Return [X, Y] of the center of cell containing provided text 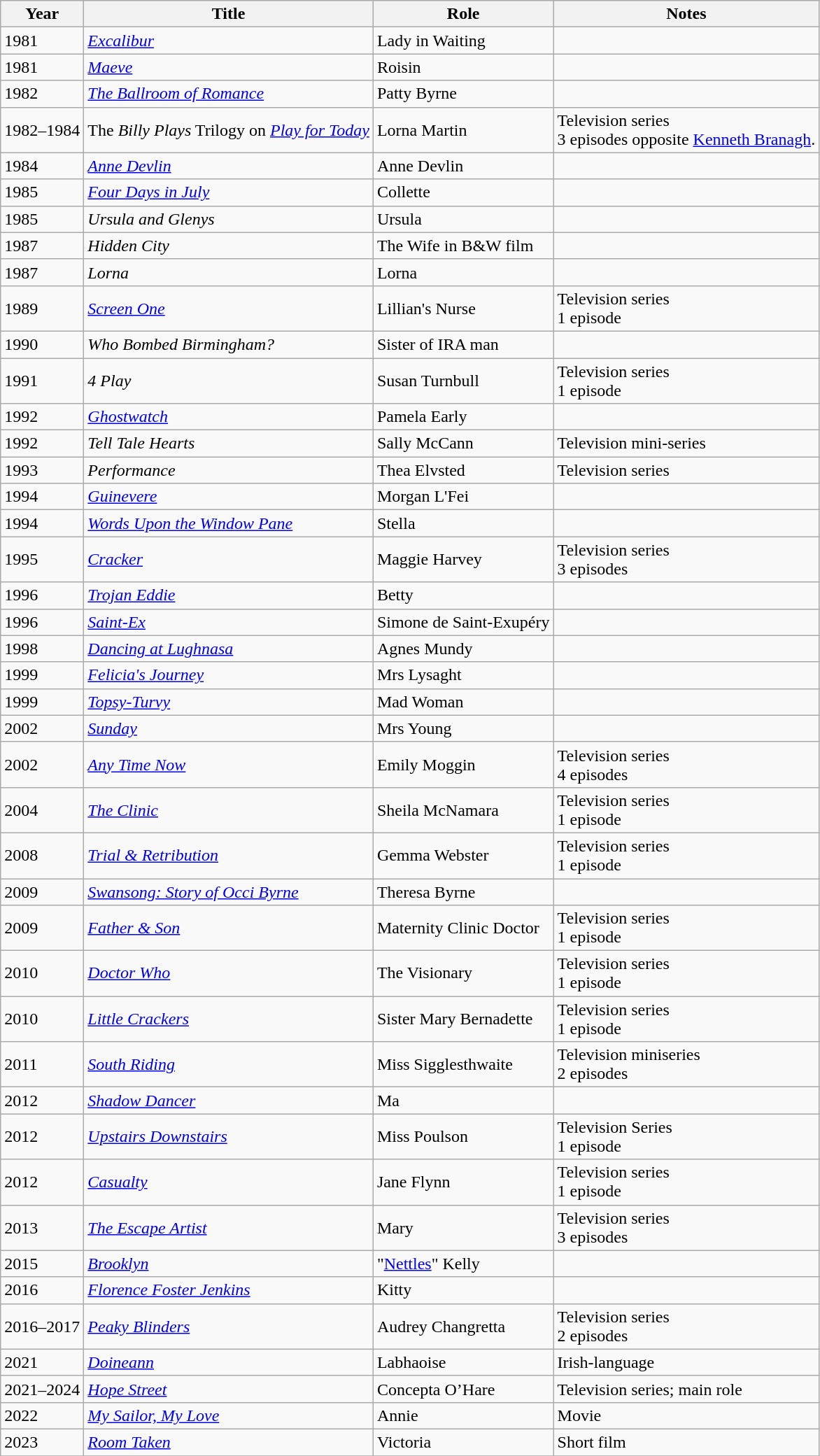
Little Crackers [229, 1019]
1998 [42, 649]
2016 [42, 1290]
Ursula and Glenys [229, 219]
Betty [463, 595]
1991 [42, 381]
Theresa Byrne [463, 892]
1993 [42, 470]
Television mini-series [686, 444]
Maggie Harvey [463, 560]
Pamela Early [463, 417]
Mary [463, 1227]
My Sailor, My Love [229, 1415]
1982 [42, 94]
The Ballroom of Romance [229, 94]
Audrey Changretta [463, 1327]
Sunday [229, 728]
Casualty [229, 1182]
Upstairs Downstairs [229, 1136]
2021–2024 [42, 1389]
1982–1984 [42, 130]
Mrs Lysaght [463, 675]
Agnes Mundy [463, 649]
Trojan Eddie [229, 595]
Mrs Young [463, 728]
Ghostwatch [229, 417]
Sister of IRA man [463, 344]
Topsy-Turvy [229, 702]
Annie [463, 1415]
Labhaoise [463, 1362]
Lorna Martin [463, 130]
Irish-language [686, 1362]
Miss Sigglesthwaite [463, 1065]
Brooklyn [229, 1264]
Excalibur [229, 41]
Lady in Waiting [463, 41]
Saint-Ex [229, 622]
Television series3 episodes opposite Kenneth Branagh. [686, 130]
Television series; main role [686, 1389]
Shadow Dancer [229, 1101]
Emily Moggin [463, 764]
Collette [463, 192]
Lillian's Nurse [463, 308]
Role [463, 14]
Morgan L'Fei [463, 497]
2011 [42, 1065]
Patty Byrne [463, 94]
Sister Mary Bernadette [463, 1019]
Maeve [229, 67]
1989 [42, 308]
Television series4 episodes [686, 764]
Stella [463, 523]
Guinevere [229, 497]
2021 [42, 1362]
1995 [42, 560]
Ursula [463, 219]
Thea Elvsted [463, 470]
2015 [42, 1264]
The Billy Plays Trilogy on Play for Today [229, 130]
Screen One [229, 308]
Kitty [463, 1290]
Maternity Clinic Doctor [463, 928]
Felicia's Journey [229, 675]
Sheila McNamara [463, 810]
1984 [42, 166]
The Wife in B&W film [463, 246]
Movie [686, 1415]
Notes [686, 14]
Doineann [229, 1362]
Florence Foster Jenkins [229, 1290]
Words Upon the Window Pane [229, 523]
Victoria [463, 1442]
Four Days in July [229, 192]
2013 [42, 1227]
Cracker [229, 560]
Gemma Webster [463, 855]
Simone de Saint-Exupéry [463, 622]
Short film [686, 1442]
Mad Woman [463, 702]
Peaky Blinders [229, 1327]
Hidden City [229, 246]
Dancing at Lughnasa [229, 649]
Room Taken [229, 1442]
The Clinic [229, 810]
Ma [463, 1101]
Performance [229, 470]
Susan Turnbull [463, 381]
Sally McCann [463, 444]
Tell Tale Hearts [229, 444]
Trial & Retribution [229, 855]
2022 [42, 1415]
2004 [42, 810]
Miss Poulson [463, 1136]
2008 [42, 855]
Who Bombed Birmingham? [229, 344]
Concepta O’Hare [463, 1389]
"Nettles" Kelly [463, 1264]
The Visionary [463, 974]
4 Play [229, 381]
Jane Flynn [463, 1182]
The Escape Artist [229, 1227]
Swansong: Story of Occi Byrne [229, 892]
Year [42, 14]
Television series [686, 470]
Any Time Now [229, 764]
2023 [42, 1442]
Doctor Who [229, 974]
Father & Son [229, 928]
Television Series1 episode [686, 1136]
1990 [42, 344]
Title [229, 14]
Television miniseries2 episodes [686, 1065]
2016–2017 [42, 1327]
Roisin [463, 67]
Television series2 episodes [686, 1327]
South Riding [229, 1065]
Hope Street [229, 1389]
